Determine the [X, Y] coordinate at the center of the cell enclosing the given text.  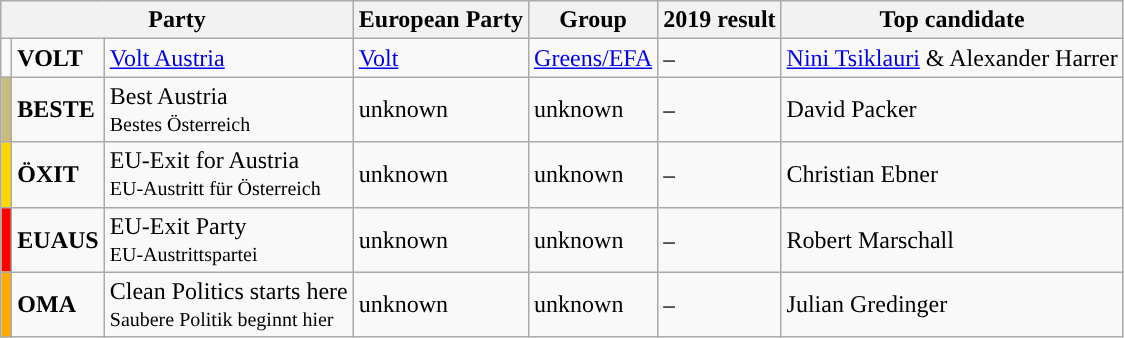
Group [594, 20]
VOLT [58, 58]
Volt [440, 58]
OMA [58, 304]
Party [177, 20]
David Packer [952, 110]
Christian Ebner [952, 174]
EU-Exit for AustriaEU-Austritt für Österreich [228, 174]
Nini Tsiklauri & Alexander Harrer [952, 58]
European Party [440, 20]
Robert Marschall [952, 240]
Top candidate [952, 20]
2019 result [720, 20]
Julian Gredinger [952, 304]
Volt Austria [228, 58]
Greens/EFA [594, 58]
BESTE [58, 110]
EUAUS [58, 240]
Clean Politics starts hereSaubere Politik beginnt hier [228, 304]
Best AustriaBestes Österreich [228, 110]
ÖXIT [58, 174]
EU-Exit PartyEU-Austrittspartei [228, 240]
